Scan for the cell matching the given text and deliver its [X, Y] coordinate at center. 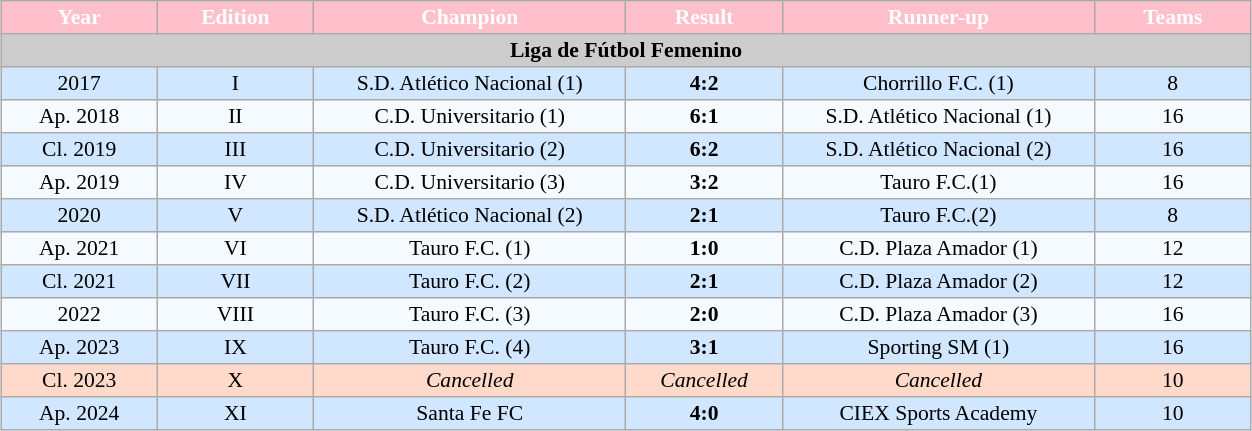
Result [704, 18]
4:2 [704, 84]
VI [235, 248]
VIII [235, 314]
C.D. Universitario (1) [469, 116]
CIEX Sports Academy [938, 414]
C.D. Plaza Amador (1) [938, 248]
C.D. Plaza Amador (2) [938, 282]
3:2 [704, 182]
I [235, 84]
Ap. 2023 [79, 348]
Cl. 2019 [79, 150]
Cl. 2021 [79, 282]
Ap. 2018 [79, 116]
III [235, 150]
Runner-up [938, 18]
Tauro F.C. (4) [469, 348]
Tauro F.C.(2) [938, 216]
Edition [235, 18]
Year [79, 18]
Tauro F.C. (1) [469, 248]
Ap. 2021 [79, 248]
Santa Fe FC [469, 414]
C.D. Universitario (2) [469, 150]
2022 [79, 314]
C.D. Universitario (3) [469, 182]
XI [235, 414]
Chorrillo F.C. (1) [938, 84]
II [235, 116]
IX [235, 348]
Cl. 2023 [79, 380]
2017 [79, 84]
1:0 [704, 248]
X [235, 380]
Teams [1173, 18]
Champion [469, 18]
Ap. 2024 [79, 414]
6:2 [704, 150]
V [235, 216]
2:0 [704, 314]
Tauro F.C. (3) [469, 314]
VII [235, 282]
IV [235, 182]
Liga de Fútbol Femenino [626, 50]
6:1 [704, 116]
Tauro F.C. (2) [469, 282]
C.D. Plaza Amador (3) [938, 314]
2020 [79, 216]
Sporting SM (1) [938, 348]
3:1 [704, 348]
4:0 [704, 414]
Ap. 2019 [79, 182]
Tauro F.C.(1) [938, 182]
